Find where the given text appears and provide that cell's center as (X, Y) coordinate. 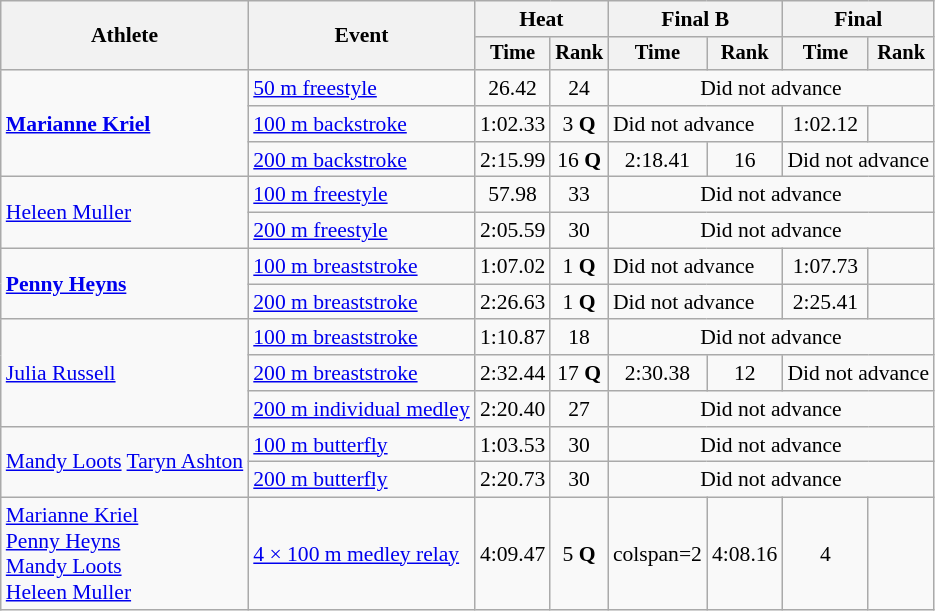
4:09.47 (512, 554)
18 (579, 338)
2:15.99 (512, 160)
17 Q (579, 373)
100 m butterfly (362, 445)
200 m butterfly (362, 480)
Heleen Muller (125, 212)
4 × 100 m medley relay (362, 554)
4:08.16 (744, 554)
2:20.73 (512, 480)
1:02.12 (825, 124)
1:07.02 (512, 267)
16 Q (579, 160)
5 Q (579, 554)
Penny Heyns (125, 284)
2:26.63 (512, 302)
33 (579, 195)
24 (579, 88)
Final B (696, 19)
12 (744, 373)
2:30.38 (658, 373)
27 (579, 409)
1:10.87 (512, 338)
1:02.33 (512, 124)
2:05.59 (512, 231)
colspan=2 (658, 554)
2:20.40 (512, 409)
Marianne Kriel (125, 124)
Event (362, 36)
200 m freestyle (362, 231)
100 m backstroke (362, 124)
50 m freestyle (362, 88)
200 m backstroke (362, 160)
Athlete (125, 36)
1:03.53 (512, 445)
100 m freestyle (362, 195)
Final (858, 19)
Mandy Loots Taryn Ashton (125, 462)
3 Q (579, 124)
2:18.41 (658, 160)
Marianne KrielPenny HeynsMandy LootsHeleen Muller (125, 554)
26.42 (512, 88)
2:32.44 (512, 373)
2:25.41 (825, 302)
200 m individual medley (362, 409)
Heat (542, 19)
16 (744, 160)
57.98 (512, 195)
1:07.73 (825, 267)
4 (825, 554)
Julia Russell (125, 374)
